Provide the (X, Y) coordinate of the cell's center where the given text is located.  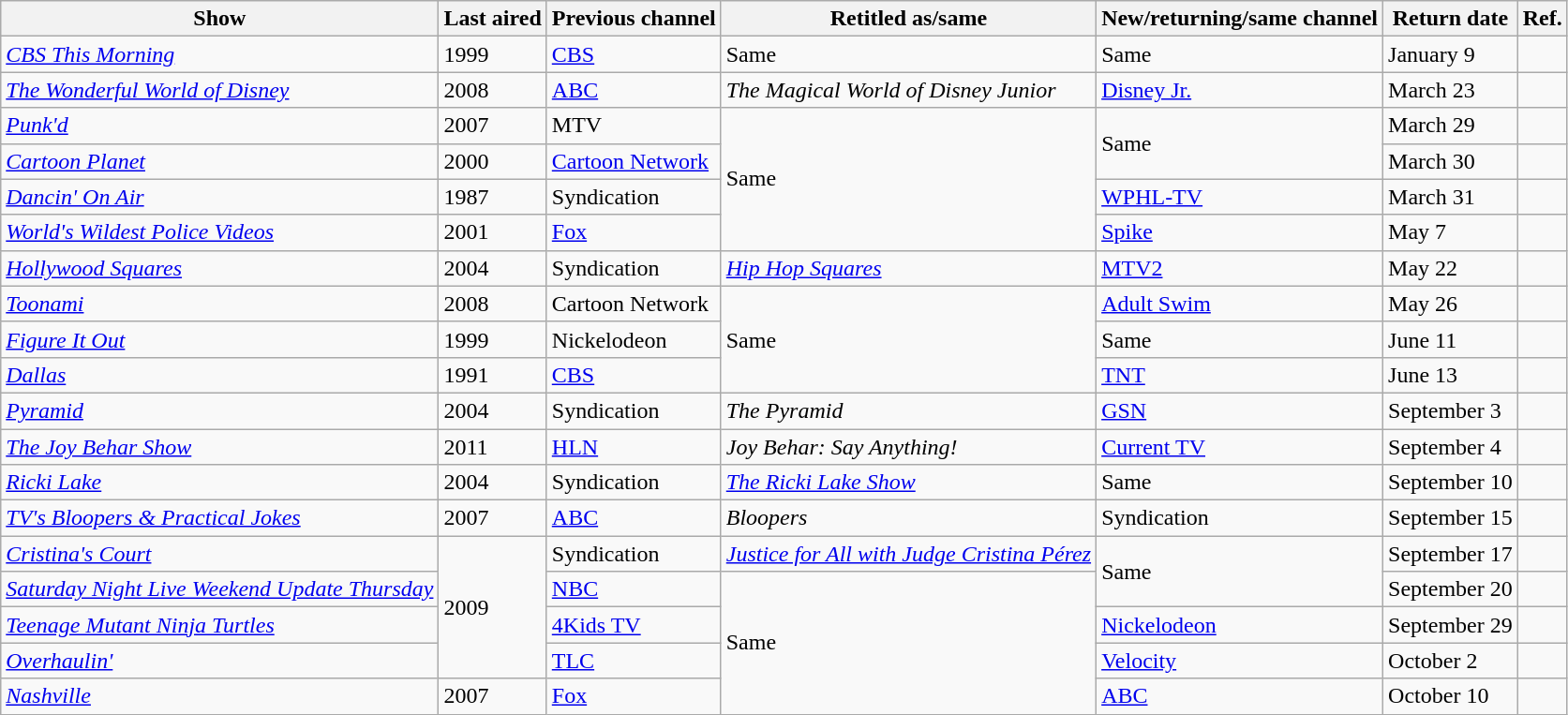
May 26 (1451, 304)
Show (219, 19)
May 7 (1451, 232)
October 10 (1451, 696)
Teenage Mutant Ninja Turtles (219, 625)
New/returning/same channel (1240, 19)
NBC (634, 589)
March 23 (1451, 90)
1987 (493, 197)
The Pyramid (908, 410)
TLC (634, 661)
2011 (493, 447)
Overhaulin' (219, 661)
Adult Swim (1240, 304)
WPHL-TV (1240, 197)
2009 (493, 607)
Figure It Out (219, 339)
Last aired (493, 19)
Ricki Lake (219, 483)
Velocity (1240, 661)
HLN (634, 447)
October 2 (1451, 661)
June 13 (1451, 375)
Justice for All with Judge Cristina Pérez (908, 554)
Cristina's Court (219, 554)
4Kids TV (634, 625)
The Joy Behar Show (219, 447)
TNT (1240, 375)
Nashville (219, 696)
March 31 (1451, 197)
World's Wildest Police Videos (219, 232)
Previous channel (634, 19)
TV's Bloopers & Practical Jokes (219, 518)
January 9 (1451, 54)
Pyramid (219, 410)
Cartoon Planet (219, 161)
MTV (634, 126)
June 11 (1451, 339)
Toonami (219, 304)
September 20 (1451, 589)
Disney Jr. (1240, 90)
Hip Hop Squares (908, 268)
September 10 (1451, 483)
Return date (1451, 19)
The Wonderful World of Disney (219, 90)
Bloopers (908, 518)
September 3 (1451, 410)
Retitled as/same (908, 19)
Joy Behar: Say Anything! (908, 447)
September 15 (1451, 518)
1991 (493, 375)
May 22 (1451, 268)
Dancin' On Air (219, 197)
September 4 (1451, 447)
Spike (1240, 232)
Dallas (219, 375)
Current TV (1240, 447)
GSN (1240, 410)
Hollywood Squares (219, 268)
Ref. (1543, 19)
MTV2 (1240, 268)
March 29 (1451, 126)
September 17 (1451, 554)
March 30 (1451, 161)
September 29 (1451, 625)
Saturday Night Live Weekend Update Thursday (219, 589)
2000 (493, 161)
CBS This Morning (219, 54)
The Magical World of Disney Junior (908, 90)
2001 (493, 232)
Punk'd (219, 126)
The Ricki Lake Show (908, 483)
